Output the (x, y) coordinate of the center of the cell containing the given text.  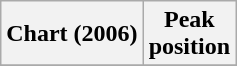
Chart (2006) (72, 34)
Peakposition (189, 34)
